Search for the cell housing the specified text and yield its (X, Y) center coordinate. 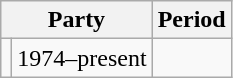
Party (76, 20)
1974–present (82, 58)
Period (192, 20)
